Search for the cell housing the specified text and yield its (X, Y) center coordinate. 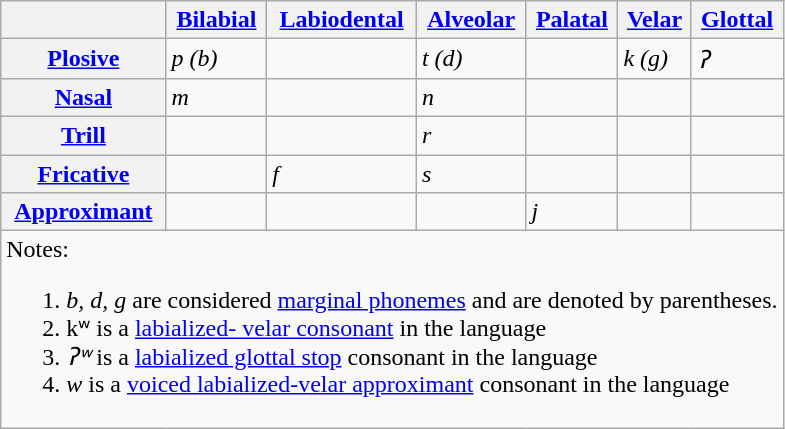
Nasal (84, 97)
j (572, 212)
Velar (654, 20)
Plosive (84, 59)
Alveolar (471, 20)
ʔ (737, 59)
r (471, 135)
m (216, 97)
Palatal (572, 20)
s (471, 173)
t (d) (471, 59)
Labiodental (342, 20)
p (b) (216, 59)
f (342, 173)
k (g) (654, 59)
n (471, 97)
Glottal (737, 20)
Trill (84, 135)
Approximant (84, 212)
Fricative (84, 173)
Bilabial (216, 20)
